Find where the given text appears and provide that cell's center as [x, y] coordinate. 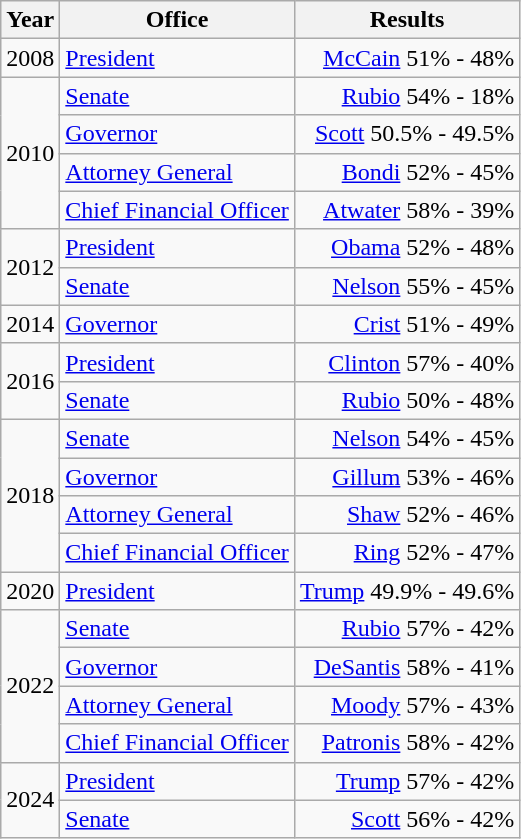
Year [30, 20]
Shaw 52% - 46% [407, 515]
Obama 52% - 48% [407, 248]
Crist 51% - 49% [407, 324]
Atwater 58% - 39% [407, 210]
Rubio 50% - 48% [407, 400]
Results [407, 20]
DeSantis 58% - 41% [407, 667]
Rubio 54% - 18% [407, 96]
Rubio 57% - 42% [407, 629]
2016 [30, 381]
Clinton 57% - 40% [407, 362]
2024 [30, 800]
2012 [30, 267]
McCain 51% - 48% [407, 58]
2018 [30, 495]
Nelson 54% - 45% [407, 438]
2010 [30, 153]
Trump 49.9% - 49.6% [407, 591]
Moody 57% - 43% [407, 705]
2008 [30, 58]
Bondi 52% - 45% [407, 172]
Scott 50.5% - 49.5% [407, 134]
Trump 57% - 42% [407, 781]
Ring 52% - 47% [407, 553]
Office [178, 20]
Patronis 58% - 42% [407, 743]
2020 [30, 591]
Scott 56% - 42% [407, 819]
Nelson 55% - 45% [407, 286]
2022 [30, 686]
Gillum 53% - 46% [407, 477]
2014 [30, 324]
